Determine the (X, Y) coordinate at the center of the cell enclosing the given text.  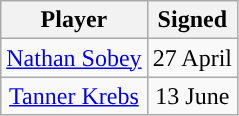
Tanner Krebs (74, 96)
Signed (192, 20)
27 April (192, 58)
Player (74, 20)
13 June (192, 96)
Nathan Sobey (74, 58)
